For the text-containing cell, return its midpoint in [X, Y] coordinate format. 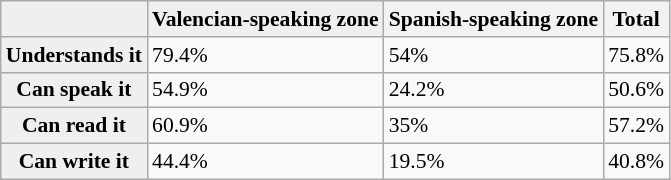
Valencian-speaking zone [266, 19]
Can write it [74, 162]
Can speak it [74, 90]
50.6% [636, 90]
79.4% [266, 55]
54% [494, 55]
24.2% [494, 90]
Spanish-speaking zone [494, 19]
19.5% [494, 162]
40.8% [636, 162]
60.9% [266, 126]
75.8% [636, 55]
57.2% [636, 126]
Understands it [74, 55]
Total [636, 19]
44.4% [266, 162]
54.9% [266, 90]
35% [494, 126]
Can read it [74, 126]
